Identify which cell holds the provided text, then report its [x, y] central coordinate. 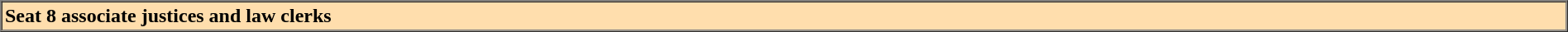
Seat 8 associate justices and law clerks [784, 16]
